Capture the cell that displays the provided text and extract its (X, Y) central coordinate. 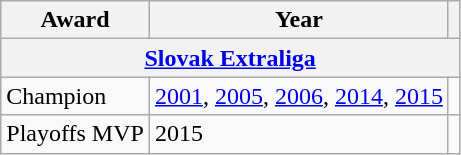
2001, 2005, 2006, 2014, 2015 (298, 96)
Award (76, 20)
Year (298, 20)
2015 (298, 134)
Champion (76, 96)
Playoffs MVP (76, 134)
Slovak Extraliga (230, 58)
